Return the (x, y) coordinate for the center point of the cell that contains the specified text.  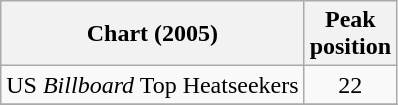
US Billboard Top Heatseekers (152, 85)
Peakposition (350, 34)
Chart (2005) (152, 34)
22 (350, 85)
